Capture the cell that displays the provided text and extract its (X, Y) central coordinate. 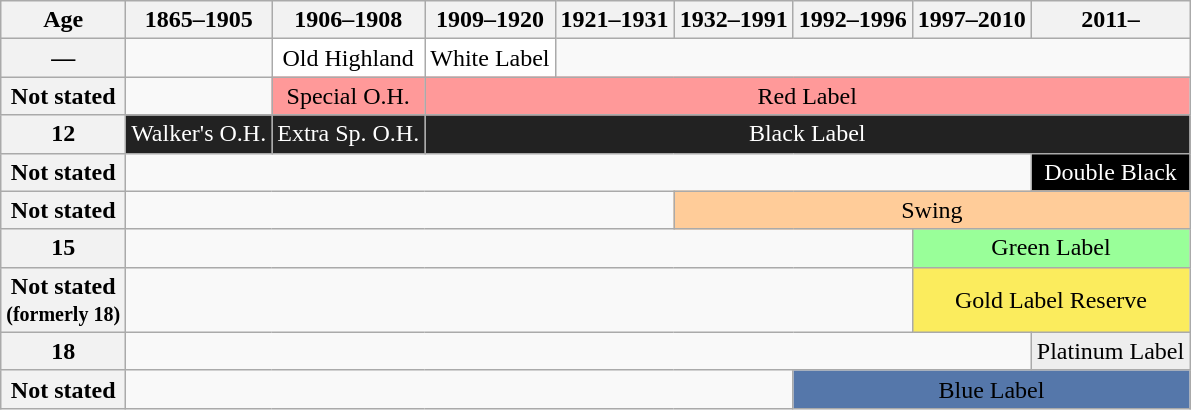
Double Black (1110, 172)
Red Label (808, 96)
Platinum Label (1110, 351)
1992–1996 (852, 20)
1865–1905 (199, 20)
1906–1908 (348, 20)
Black Label (808, 134)
Walker's O.H. (199, 134)
1997–2010 (972, 20)
Green Label (1050, 248)
1932–1991 (734, 20)
Special O.H. (348, 96)
White Label (490, 58)
15 (64, 248)
1909–1920 (490, 20)
Blue Label (991, 389)
— (64, 58)
2011– (1110, 20)
1921–1931 (614, 20)
Age (64, 20)
Not stated(formerly 18) (64, 300)
Old Highland (348, 58)
Gold Label Reserve (1050, 300)
Extra Sp. O.H. (348, 134)
Swing (932, 210)
12 (64, 134)
18 (64, 351)
